Determine the [X, Y] coordinate at the center of the cell enclosing the given text.  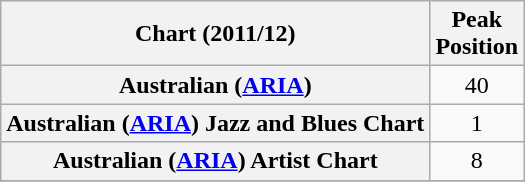
Australian (ARIA) Jazz and Blues Chart [216, 123]
8 [477, 161]
40 [477, 85]
Chart (2011/12) [216, 34]
Australian (ARIA) Artist Chart [216, 161]
Australian (ARIA) [216, 85]
1 [477, 123]
PeakPosition [477, 34]
